Scan for the cell matching the given text and deliver its [X, Y] coordinate at center. 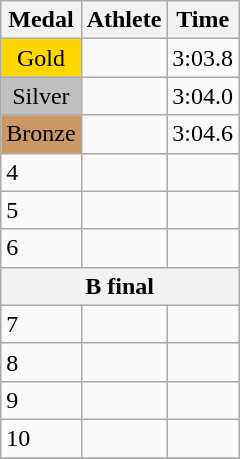
9 [41, 400]
7 [41, 324]
3:04.6 [203, 134]
8 [41, 362]
Gold [41, 58]
B final [120, 286]
10 [41, 438]
Athlete [124, 20]
Medal [41, 20]
5 [41, 210]
6 [41, 248]
4 [41, 172]
Silver [41, 96]
Bronze [41, 134]
Time [203, 20]
3:03.8 [203, 58]
3:04.0 [203, 96]
